Extract the (x, y) coordinate from the center of the cell holding the provided text.  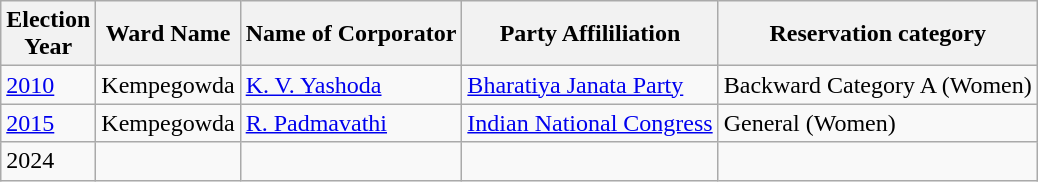
2010 (48, 85)
Bharatiya Janata Party (590, 85)
Election Year (48, 34)
Indian National Congress (590, 123)
K. V. Yashoda (351, 85)
R. Padmavathi (351, 123)
Ward Name (168, 34)
Backward Category A (Women) (878, 85)
2024 (48, 161)
Reservation category (878, 34)
General (Women) (878, 123)
2015 (48, 123)
Name of Corporator (351, 34)
Party Affililiation (590, 34)
